Search for the cell housing the specified text and yield its [X, Y] center coordinate. 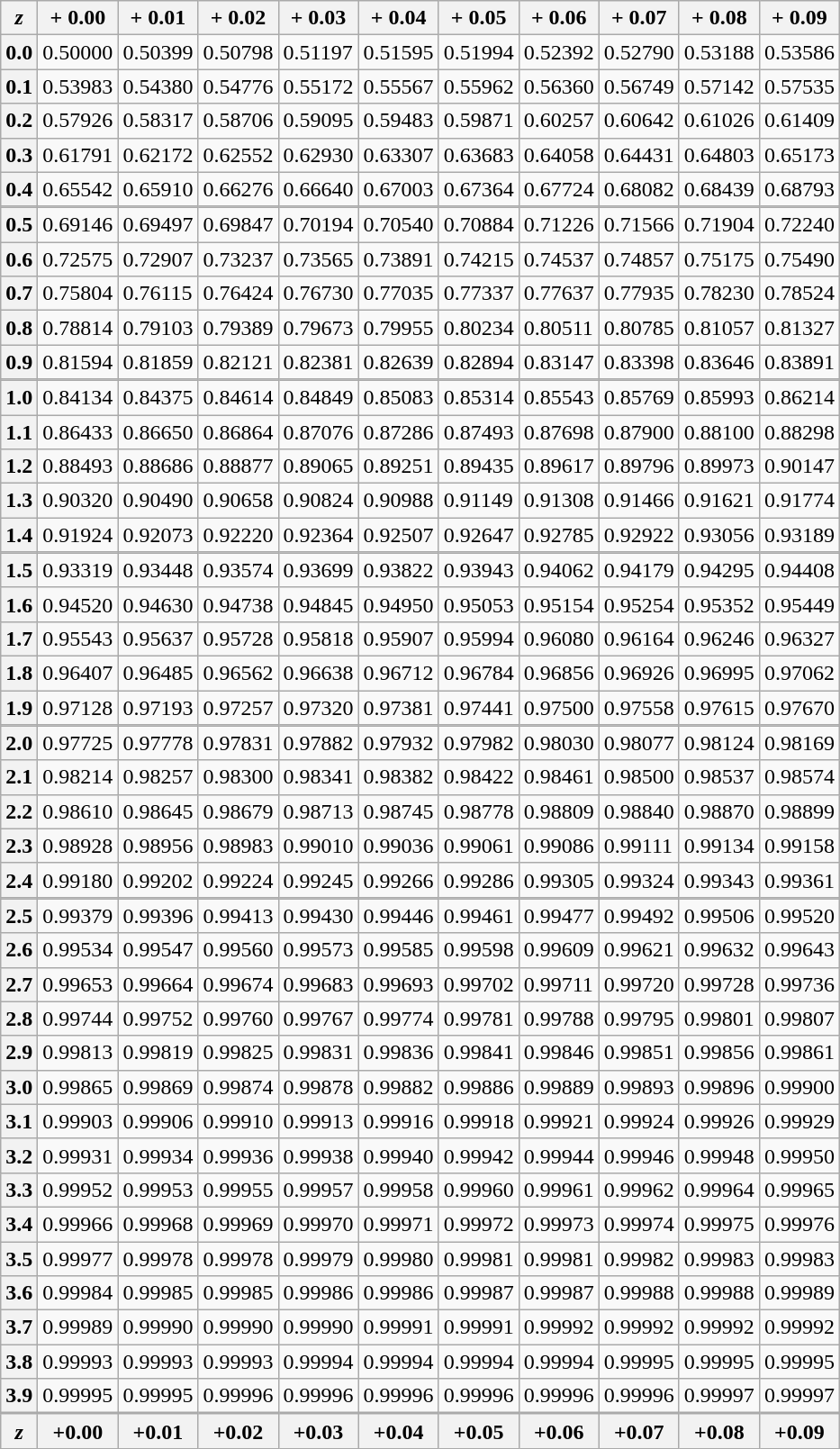
0.99202 [158, 880]
0.94062 [558, 570]
0.97257 [238, 707]
0.98030 [558, 743]
0.99976 [799, 1224]
0.91149 [479, 501]
0.55567 [398, 86]
0.98610 [77, 811]
0.94520 [77, 604]
0.83891 [799, 362]
0.99975 [718, 1224]
0.96485 [158, 673]
0.65910 [158, 189]
2.8 [20, 1019]
0.78230 [718, 294]
2.1 [20, 777]
0.97615 [718, 707]
0.99970 [319, 1224]
0.8 [20, 328]
0.67724 [558, 189]
0.89796 [639, 466]
0.99286 [479, 880]
0.99379 [77, 916]
0.7 [20, 294]
0.83398 [639, 362]
0.99111 [639, 846]
0.96784 [479, 673]
0.99980 [398, 1258]
0.69847 [238, 225]
0.99836 [398, 1053]
0.74857 [639, 259]
0.99946 [639, 1155]
0.96995 [718, 673]
0.97500 [558, 707]
0.99878 [319, 1087]
0.82381 [319, 362]
0.56360 [558, 86]
0.74537 [558, 259]
0.54380 [158, 86]
0.95154 [558, 604]
0.62930 [319, 155]
0.96246 [718, 638]
0.99916 [398, 1121]
0.53188 [718, 52]
0.88686 [158, 466]
3.6 [20, 1293]
0.99036 [398, 846]
0.57535 [799, 86]
0.1 [20, 86]
0.96856 [558, 673]
0.78814 [77, 328]
0.85769 [639, 397]
0.99477 [558, 916]
0.79673 [319, 328]
0.98574 [799, 777]
0.94845 [319, 604]
0.99180 [77, 880]
0.68793 [799, 189]
0.92220 [238, 535]
0.74215 [479, 259]
0.99767 [319, 1019]
0.99158 [799, 846]
0.99774 [398, 1019]
0.93448 [158, 570]
0.89065 [319, 466]
+ 0.03 [319, 18]
0.99266 [398, 880]
0.99886 [479, 1087]
0.99940 [398, 1155]
0.94738 [238, 604]
3.7 [20, 1327]
0.91621 [718, 501]
2.6 [20, 950]
0.99788 [558, 1019]
3.9 [20, 1396]
0.85543 [558, 397]
0.63307 [398, 155]
0.88100 [718, 431]
0.99931 [77, 1155]
0.99801 [718, 1019]
0.98645 [158, 811]
0.77337 [479, 294]
0.99061 [479, 846]
0.97778 [158, 743]
0.98745 [398, 811]
0.92922 [639, 535]
3.4 [20, 1224]
1.4 [20, 535]
0.99720 [639, 984]
0.95449 [799, 604]
0.99245 [319, 880]
0.99795 [639, 1019]
0.89973 [718, 466]
0.92647 [479, 535]
0.99958 [398, 1190]
0.99609 [558, 950]
0.99760 [238, 1019]
0.57926 [77, 121]
3.1 [20, 1121]
0.98300 [238, 777]
+0.01 [158, 1431]
0.59095 [319, 121]
+ 0.04 [398, 18]
0.95543 [77, 638]
0.99869 [158, 1087]
0.90147 [799, 466]
0.90824 [319, 501]
0.50798 [238, 52]
+ 0.06 [558, 18]
0.93943 [479, 570]
0.85314 [479, 397]
0.94408 [799, 570]
2.4 [20, 880]
0.99728 [718, 984]
0.64803 [718, 155]
0.99960 [479, 1190]
0.99643 [799, 950]
0.98956 [158, 846]
0.93699 [319, 570]
0.53586 [799, 52]
0.99971 [398, 1224]
0.98169 [799, 743]
+0.08 [718, 1431]
0.99664 [158, 984]
0.95818 [319, 638]
0.66640 [319, 189]
0.71566 [639, 225]
0.99430 [319, 916]
0.99882 [398, 1087]
0.58706 [238, 121]
0.99921 [558, 1121]
0.99972 [479, 1224]
1.5 [20, 570]
0.99492 [639, 916]
1.7 [20, 638]
0.67364 [479, 189]
0.91466 [639, 501]
0.98983 [238, 846]
0.80234 [479, 328]
0.98257 [158, 777]
0.99874 [238, 1087]
0.95637 [158, 638]
0.99573 [319, 950]
0.96926 [639, 673]
0.67003 [398, 189]
0.84134 [77, 397]
0.61026 [718, 121]
0.75804 [77, 294]
0.52790 [639, 52]
0.82639 [398, 362]
0.89435 [479, 466]
0.99977 [77, 1258]
+0.07 [639, 1431]
0.57142 [718, 86]
0.99964 [718, 1190]
0.99893 [639, 1087]
+0.09 [799, 1431]
0.93574 [238, 570]
0.98077 [639, 743]
2.5 [20, 916]
0.98422 [479, 777]
0.87076 [319, 431]
0.99948 [718, 1155]
0.4 [20, 189]
+0.04 [398, 1431]
0.71226 [558, 225]
0.3 [20, 155]
0.66276 [238, 189]
0.99861 [799, 1053]
0.98461 [558, 777]
0.94295 [718, 570]
0.99632 [718, 950]
0.72575 [77, 259]
0.97320 [319, 707]
0.99969 [238, 1224]
0.80511 [558, 328]
0.58317 [158, 121]
0.99520 [799, 916]
0.82121 [238, 362]
0.84375 [158, 397]
0.76730 [319, 294]
0.65173 [799, 155]
0.99962 [639, 1190]
0.99711 [558, 984]
0.99906 [158, 1121]
0.99938 [319, 1155]
0.97381 [398, 707]
0.91774 [799, 501]
0.77035 [398, 294]
0.99621 [639, 950]
0.99936 [238, 1155]
0.90988 [398, 501]
0.98500 [639, 777]
0.54776 [238, 86]
+ 0.07 [639, 18]
0.65542 [77, 189]
0.99851 [639, 1053]
0.86864 [238, 431]
0.84614 [238, 397]
0.73565 [319, 259]
0.95053 [479, 604]
+ 0.00 [77, 18]
2.0 [20, 743]
+ 0.01 [158, 18]
0.98214 [77, 777]
0.99781 [479, 1019]
0.76424 [238, 294]
0.95907 [398, 638]
0.99086 [558, 846]
0.99736 [799, 984]
1.9 [20, 707]
0.99693 [398, 984]
0.50000 [77, 52]
+ 0.02 [238, 18]
0.99324 [639, 880]
0.99934 [158, 1155]
0.97982 [479, 743]
0.98679 [238, 811]
0.99813 [77, 1053]
0.99900 [799, 1087]
0.97441 [479, 707]
0.99598 [479, 950]
0.90320 [77, 501]
0.99961 [558, 1190]
0.99846 [558, 1053]
0.98713 [319, 811]
0.99224 [238, 880]
0.99942 [479, 1155]
0.99913 [319, 1121]
0.92785 [558, 535]
+0.00 [77, 1431]
0.99547 [158, 950]
0.99966 [77, 1224]
0.96164 [639, 638]
0.99955 [238, 1190]
0.9 [20, 362]
1.2 [20, 466]
0.72907 [158, 259]
0.71904 [718, 225]
0.90490 [158, 501]
0.97932 [398, 743]
0.87900 [639, 431]
0.90658 [238, 501]
0.0 [20, 52]
0.84849 [319, 397]
0.99831 [319, 1053]
0.99653 [77, 984]
0.96562 [238, 673]
1.3 [20, 501]
0.99534 [77, 950]
0.99944 [558, 1155]
0.92073 [158, 535]
0.95352 [718, 604]
+ 0.09 [799, 18]
0.99929 [799, 1121]
0.86433 [77, 431]
0.86650 [158, 431]
0.97062 [799, 673]
0.85993 [718, 397]
0.96638 [319, 673]
0.95728 [238, 638]
0.87286 [398, 431]
0.73237 [238, 259]
0.51197 [319, 52]
0.92507 [398, 535]
0.95254 [639, 604]
0.81057 [718, 328]
0.88877 [238, 466]
0.70540 [398, 225]
2.7 [20, 984]
0.59483 [398, 121]
0.62172 [158, 155]
0.99361 [799, 880]
3.5 [20, 1258]
0.99825 [238, 1053]
+0.02 [238, 1431]
1.8 [20, 673]
0.99506 [718, 916]
+ 0.05 [479, 18]
0.92364 [319, 535]
0.99965 [799, 1190]
0.78524 [799, 294]
0.75175 [718, 259]
0.98809 [558, 811]
0.98124 [718, 743]
0.91924 [77, 535]
0.99957 [319, 1190]
0.61409 [799, 121]
+ 0.08 [718, 18]
0.83147 [558, 362]
+0.06 [558, 1431]
0.96327 [799, 638]
0.97831 [238, 743]
0.99968 [158, 1224]
1.0 [20, 397]
0.99819 [158, 1053]
0.95994 [479, 638]
1.6 [20, 604]
0.81859 [158, 362]
0.94630 [158, 604]
0.69497 [158, 225]
0.94950 [398, 604]
0.91308 [558, 501]
0.64058 [558, 155]
0.99702 [479, 984]
0.81594 [77, 362]
2.2 [20, 811]
0.98899 [799, 811]
0.99343 [718, 880]
0.97193 [158, 707]
0.97558 [639, 707]
0.99903 [77, 1121]
0.98382 [398, 777]
0.96712 [398, 673]
0.94179 [639, 570]
3.3 [20, 1190]
0.77935 [639, 294]
0.99953 [158, 1190]
0.52392 [558, 52]
0.99924 [639, 1121]
0.64431 [639, 155]
3.8 [20, 1362]
0.96080 [558, 638]
0.97670 [799, 707]
0.99984 [77, 1293]
0.93056 [718, 535]
0.83646 [718, 362]
+0.05 [479, 1431]
0.99950 [799, 1155]
0.55172 [319, 86]
0.60642 [639, 121]
0.89251 [398, 466]
0.99461 [479, 916]
0.99896 [718, 1087]
0.87698 [558, 431]
0.50399 [158, 52]
0.62552 [238, 155]
0.99910 [238, 1121]
0.96407 [77, 673]
0.55962 [479, 86]
0.51595 [398, 52]
0.99744 [77, 1019]
0.79955 [398, 328]
0.81327 [799, 328]
0.2 [20, 121]
0.99585 [398, 950]
0.99889 [558, 1087]
0.98870 [718, 811]
0.99674 [238, 984]
0.97725 [77, 743]
0.69146 [77, 225]
0.82894 [479, 362]
0.98840 [639, 811]
0.99396 [158, 916]
0.99918 [479, 1121]
0.99752 [158, 1019]
0.98341 [319, 777]
2.3 [20, 846]
0.76115 [158, 294]
0.68439 [718, 189]
0.98928 [77, 846]
0.99807 [799, 1019]
0.97128 [77, 707]
0.99952 [77, 1190]
0.99982 [639, 1258]
0.93189 [799, 535]
1.1 [20, 431]
0.99560 [238, 950]
0.99134 [718, 846]
0.88298 [799, 431]
0.88493 [77, 466]
0.89617 [558, 466]
0.60257 [558, 121]
0.93319 [77, 570]
0.70194 [319, 225]
0.97882 [319, 743]
0.99926 [718, 1121]
0.99841 [479, 1053]
0.99973 [558, 1224]
0.63683 [479, 155]
0.98537 [718, 777]
+0.03 [319, 1431]
0.70884 [479, 225]
0.99413 [238, 916]
0.98778 [479, 811]
0.79389 [238, 328]
0.99979 [319, 1258]
0.5 [20, 225]
0.53983 [77, 86]
0.87493 [479, 431]
0.73891 [398, 259]
0.99683 [319, 984]
0.85083 [398, 397]
0.6 [20, 259]
0.99974 [639, 1224]
0.59871 [479, 121]
0.99446 [398, 916]
0.51994 [479, 52]
3.2 [20, 1155]
0.86214 [799, 397]
0.68082 [639, 189]
0.77637 [558, 294]
3.0 [20, 1087]
0.56749 [639, 86]
0.99305 [558, 880]
2.9 [20, 1053]
0.61791 [77, 155]
0.79103 [158, 328]
0.80785 [639, 328]
0.99856 [718, 1053]
0.75490 [799, 259]
0.93822 [398, 570]
0.72240 [799, 225]
0.99865 [77, 1087]
0.99010 [319, 846]
